Locate the cell with the specified text and output its [X, Y] center coordinate. 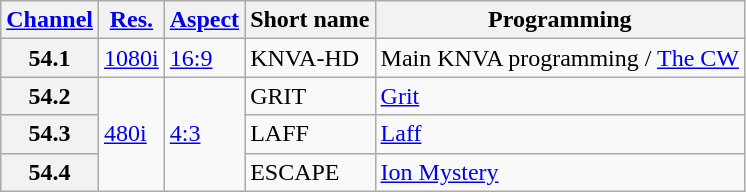
LAFF [310, 134]
16:9 [204, 58]
GRIT [310, 96]
Channel [50, 20]
ESCAPE [310, 172]
4:3 [204, 134]
KNVA-HD [310, 58]
Short name [310, 20]
480i [132, 134]
Res. [132, 20]
54.2 [50, 96]
Aspect [204, 20]
Ion Mystery [560, 172]
Laff [560, 134]
54.1 [50, 58]
1080i [132, 58]
54.3 [50, 134]
Programming [560, 20]
Main KNVA programming / The CW [560, 58]
54.4 [50, 172]
Grit [560, 96]
